Extract the [X, Y] coordinate from the center of the cell holding the provided text.  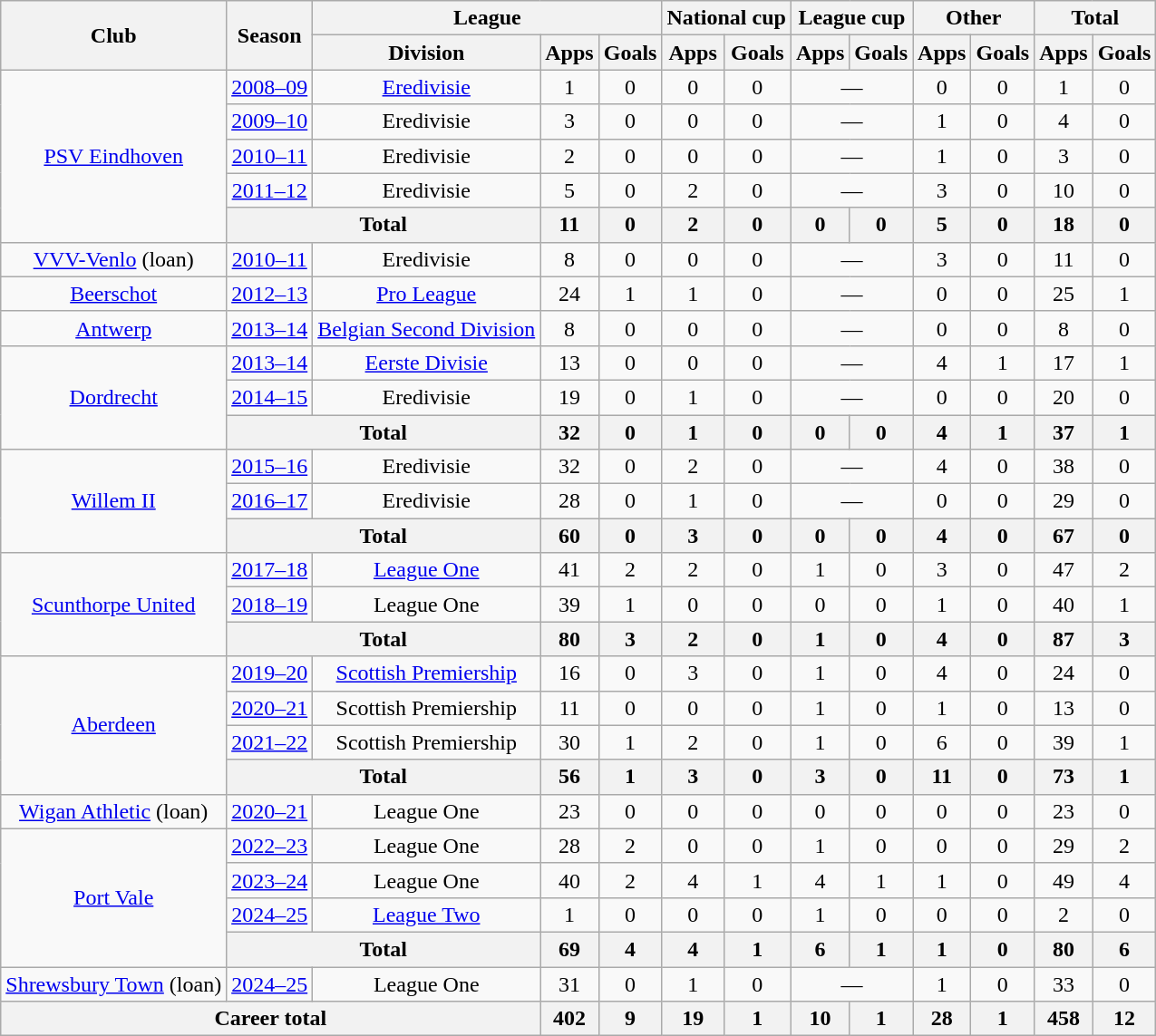
Beerschot [114, 294]
Shrewsbury Town (loan) [114, 983]
Port Vale [114, 897]
2008–09 [270, 87]
Pro League [426, 294]
League cup [851, 18]
37 [1064, 432]
38 [1064, 467]
2016–17 [270, 501]
Other [974, 18]
League [488, 18]
VVV-Venlo (loan) [114, 259]
16 [569, 673]
2018–19 [270, 605]
458 [1064, 1019]
National cup [726, 18]
17 [1064, 363]
Aberdeen [114, 725]
69 [569, 949]
9 [630, 1019]
41 [569, 570]
2011–12 [270, 190]
PSV Eindhoven [114, 156]
2009–10 [270, 121]
2012–13 [270, 294]
Club [114, 35]
Willem II [114, 501]
2022–23 [270, 846]
49 [1064, 880]
2017–18 [270, 570]
Belgian Second Division [426, 328]
47 [1064, 570]
67 [1064, 536]
Antwerp [114, 328]
Wigan Athletic (loan) [114, 811]
Eerste Divisie [426, 363]
56 [569, 777]
12 [1124, 1019]
League Two [426, 915]
Dordrecht [114, 397]
Season [270, 35]
20 [1064, 397]
Career total [270, 1019]
2023–24 [270, 880]
2021–22 [270, 742]
73 [1064, 777]
25 [1064, 294]
2014–15 [270, 397]
Scunthorpe United [114, 605]
2015–16 [270, 467]
18 [1064, 225]
60 [569, 536]
402 [569, 1019]
Division [426, 53]
30 [569, 742]
87 [1064, 639]
2019–20 [270, 673]
33 [1064, 983]
31 [569, 983]
